Locate the cell with the specified text and output its [X, Y] center coordinate. 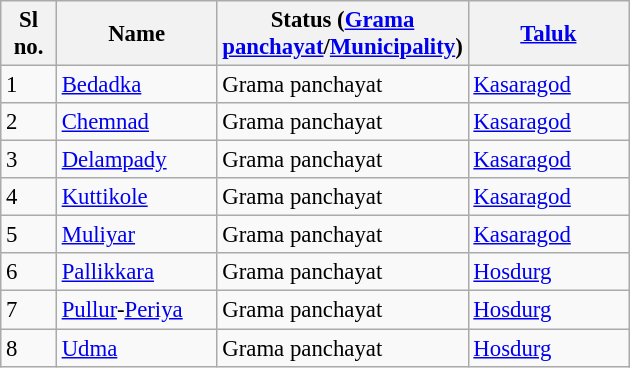
Chemnad [136, 122]
8 [29, 348]
3 [29, 160]
4 [29, 197]
Kuttikole [136, 197]
2 [29, 122]
Muliyar [136, 235]
Pallikkara [136, 273]
Name [136, 34]
5 [29, 235]
6 [29, 273]
Bedadka [136, 85]
Udma [136, 348]
Status (Grama panchayat/Municipality) [342, 34]
Pullur-Periya [136, 310]
Sl no. [29, 34]
Delampady [136, 160]
7 [29, 310]
Taluk [548, 34]
1 [29, 85]
